From the cell containing the given text, extract its center point as (X, Y) coordinate. 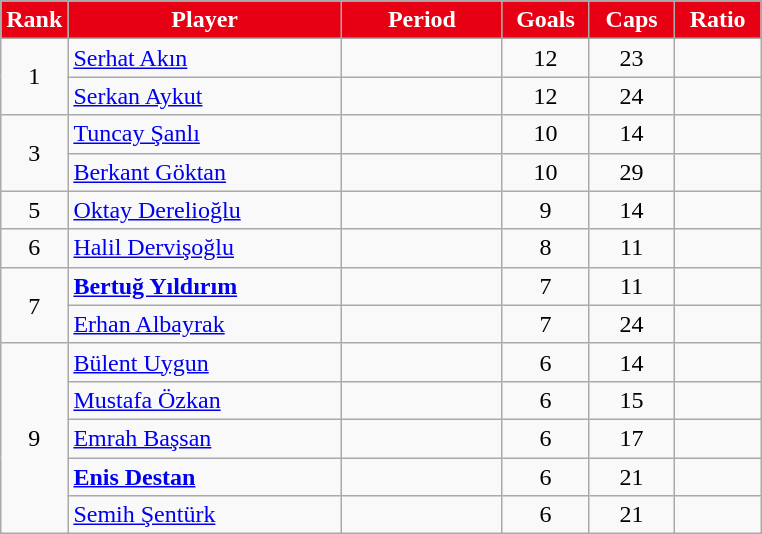
Erhan Albayrak (205, 324)
Emrah Başsan (205, 438)
3 (34, 153)
Goals (545, 20)
1 (34, 77)
23 (632, 58)
Serkan Aykut (205, 96)
Enis Destan (205, 477)
Semih Şentürk (205, 515)
15 (632, 400)
29 (632, 172)
5 (34, 210)
Period (422, 20)
Rank (34, 20)
Tuncay Şanlı (205, 134)
Berkant Göktan (205, 172)
Caps (632, 20)
Oktay Derelioğlu (205, 210)
Halil Dervişoğlu (205, 248)
8 (545, 248)
Bülent Uygun (205, 362)
Ratio (718, 20)
Bertuğ Yıldırım (205, 286)
Mustafa Özkan (205, 400)
Serhat Akın (205, 58)
Player (205, 20)
17 (632, 438)
